Search for the cell housing the specified text and yield its (x, y) center coordinate. 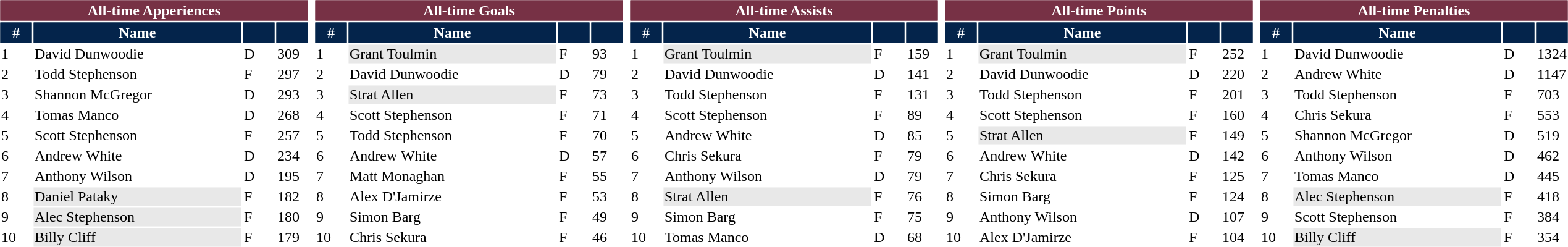
519 (1553, 135)
71 (608, 115)
125 (1238, 176)
418 (1553, 197)
160 (1238, 115)
107 (1238, 217)
159 (923, 54)
354 (1553, 238)
297 (293, 75)
All-time Assists (784, 10)
257 (293, 135)
46 (608, 238)
76 (923, 197)
252 (1238, 54)
All-time Goals (469, 10)
Daniel Pataky (137, 197)
445 (1553, 176)
182 (293, 197)
1324 (1553, 54)
179 (293, 238)
180 (293, 217)
55 (608, 176)
Matt Monaghan (452, 176)
703 (1553, 94)
70 (608, 135)
85 (923, 135)
141 (923, 75)
384 (1553, 217)
All-time Apperiences (154, 10)
234 (293, 156)
75 (923, 217)
57 (608, 156)
268 (293, 115)
89 (923, 115)
All-time Penalties (1414, 10)
53 (608, 197)
93 (608, 54)
553 (1553, 115)
220 (1238, 75)
124 (1238, 197)
309 (293, 54)
All-time Points (1099, 10)
73 (608, 94)
195 (293, 176)
131 (923, 94)
1147 (1553, 75)
68 (923, 238)
104 (1238, 238)
142 (1238, 156)
149 (1238, 135)
49 (608, 217)
462 (1553, 156)
201 (1238, 94)
293 (293, 94)
